Locate the cell with the specified text and output its [x, y] center coordinate. 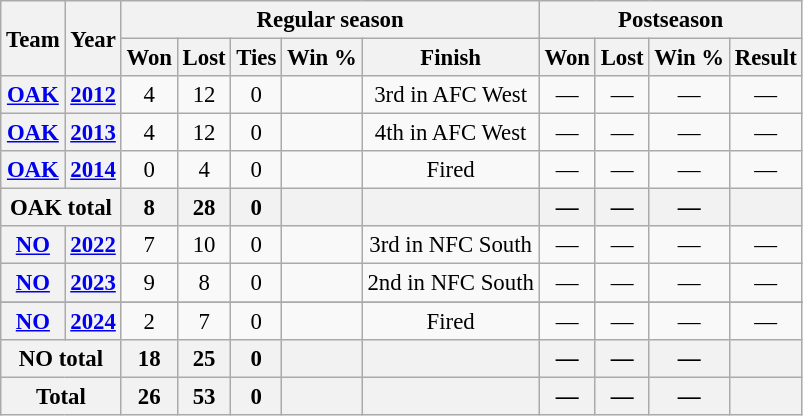
4th in AFC West [450, 133]
28 [204, 208]
18 [149, 358]
26 [149, 396]
3rd in NFC South [450, 245]
2 [149, 321]
3rd in AFC West [450, 95]
Regular season [330, 20]
Finish [450, 58]
Result [766, 58]
2022 [93, 245]
Team [33, 38]
Postseason [670, 20]
9 [149, 283]
2013 [93, 133]
10 [204, 245]
2014 [93, 170]
2012 [93, 95]
Ties [256, 58]
2nd in NFC South [450, 283]
25 [204, 358]
Total [61, 396]
OAK total [61, 208]
53 [204, 396]
2024 [93, 321]
NO total [61, 358]
2023 [93, 283]
Year [93, 38]
